For the text-containing cell, return its midpoint in (x, y) coordinate format. 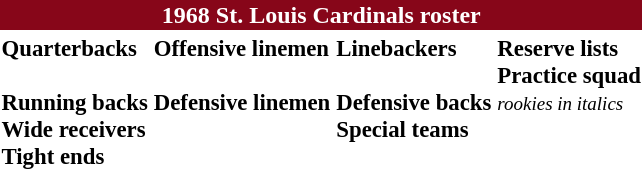
1968 St. Louis Cardinals roster (321, 15)
